Extract the (X, Y) coordinate from the center of the cell holding the provided text.  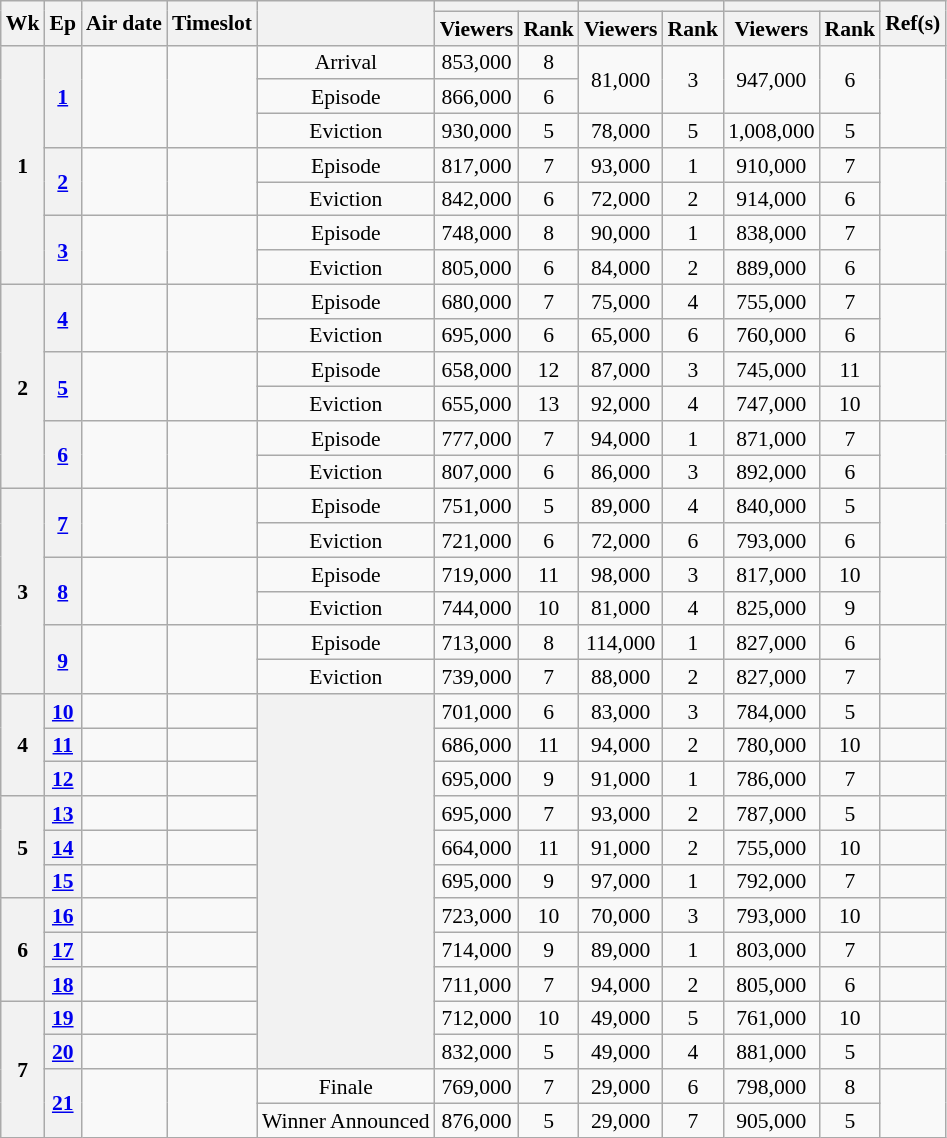
761,000 (771, 1018)
871,000 (771, 438)
713,000 (477, 643)
803,000 (771, 950)
92,000 (621, 404)
838,000 (771, 233)
97,000 (621, 881)
760,000 (771, 335)
739,000 (477, 677)
723,000 (477, 916)
20 (62, 1052)
784,000 (771, 711)
Wk (23, 23)
88,000 (621, 677)
914,000 (771, 199)
658,000 (477, 370)
701,000 (477, 711)
777,000 (477, 438)
87,000 (621, 370)
65,000 (621, 335)
Ep (62, 23)
21 (62, 1103)
19 (62, 1018)
714,000 (477, 950)
853,000 (477, 62)
Air date (124, 23)
866,000 (477, 97)
17 (62, 950)
892,000 (771, 472)
15 (62, 881)
711,000 (477, 984)
807,000 (477, 472)
842,000 (477, 199)
680,000 (477, 301)
75,000 (621, 301)
748,000 (477, 233)
712,000 (477, 1018)
751,000 (477, 506)
905,000 (771, 1120)
14 (62, 847)
832,000 (477, 1052)
Winner Announced (346, 1120)
787,000 (771, 813)
Arrival (346, 62)
786,000 (771, 779)
947,000 (771, 79)
825,000 (771, 608)
16 (62, 916)
664,000 (477, 847)
98,000 (621, 574)
798,000 (771, 1086)
876,000 (477, 1120)
889,000 (771, 267)
719,000 (477, 574)
1,008,000 (771, 131)
90,000 (621, 233)
78,000 (621, 131)
83,000 (621, 711)
18 (62, 984)
881,000 (771, 1052)
840,000 (771, 506)
86,000 (621, 472)
744,000 (477, 608)
780,000 (771, 745)
792,000 (771, 881)
721,000 (477, 540)
Timeslot (212, 23)
114,000 (621, 643)
747,000 (771, 404)
Finale (346, 1086)
70,000 (621, 916)
Ref(s) (912, 23)
745,000 (771, 370)
84,000 (621, 267)
686,000 (477, 745)
655,000 (477, 404)
930,000 (477, 131)
769,000 (477, 1086)
910,000 (771, 165)
